Pinpoint the cell where the given text exists, returning its [X, Y] midpoint coordinate. 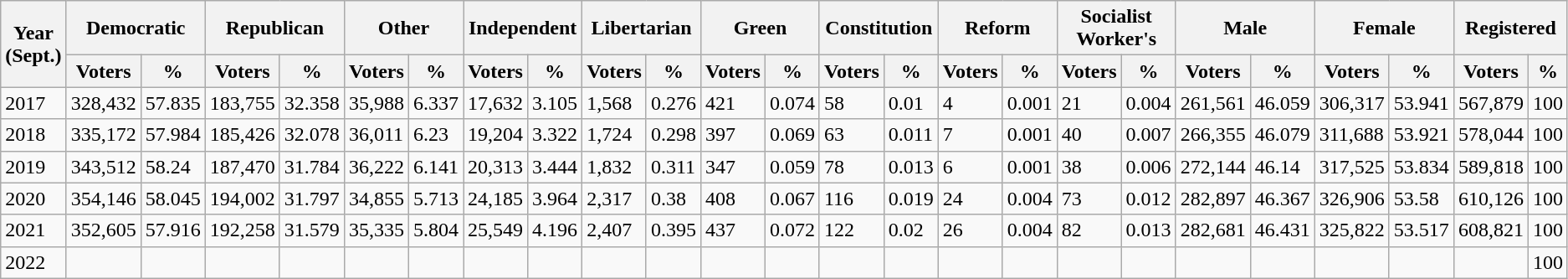
0.012 [1148, 199]
335,172 [104, 135]
306,317 [1352, 103]
25,549 [495, 230]
53.517 [1421, 230]
63 [852, 135]
194,002 [243, 199]
272,144 [1213, 167]
0.011 [910, 135]
46.079 [1282, 135]
53.921 [1421, 135]
53.834 [1421, 167]
6 [971, 167]
2,407 [614, 230]
0.298 [673, 135]
261,561 [1213, 103]
328,432 [104, 103]
0.007 [1148, 135]
2021 [33, 230]
2020 [33, 199]
31.784 [311, 167]
347 [733, 167]
Reform [997, 28]
46.14 [1282, 167]
Independent [523, 28]
57.835 [172, 103]
311,688 [1352, 135]
26 [971, 230]
0.069 [792, 135]
73 [1089, 199]
1,568 [614, 103]
589,818 [1491, 167]
1,832 [614, 167]
408 [733, 199]
Female [1384, 28]
Libertarian [642, 28]
282,681 [1213, 230]
266,355 [1213, 135]
185,426 [243, 135]
19,204 [495, 135]
325,822 [1352, 230]
24,185 [495, 199]
608,821 [1491, 230]
Republican [274, 28]
2018 [33, 135]
0.072 [792, 230]
0.311 [673, 167]
0.02 [910, 230]
282,897 [1213, 199]
437 [733, 230]
610,126 [1491, 199]
82 [1089, 230]
0.059 [792, 167]
Constitution [879, 28]
326,906 [1352, 199]
0.395 [673, 230]
58 [852, 103]
0.01 [910, 103]
32.078 [311, 135]
6.141 [435, 167]
2017 [33, 103]
35,335 [377, 230]
0.019 [910, 199]
0.074 [792, 103]
20,313 [495, 167]
36,222 [377, 167]
343,512 [104, 167]
2,317 [614, 199]
6.23 [435, 135]
2022 [33, 262]
116 [852, 199]
1,724 [614, 135]
46.367 [1282, 199]
421 [733, 103]
57.916 [172, 230]
38 [1089, 167]
192,258 [243, 230]
122 [852, 230]
567,879 [1491, 103]
53.58 [1421, 199]
317,525 [1352, 167]
57.984 [172, 135]
78 [852, 167]
3.444 [556, 167]
31.579 [311, 230]
0.276 [673, 103]
36,011 [377, 135]
6.337 [435, 103]
Other [403, 28]
0.067 [792, 199]
397 [733, 135]
Male [1245, 28]
Green [761, 28]
58.24 [172, 167]
3.322 [556, 135]
7 [971, 135]
187,470 [243, 167]
3.105 [556, 103]
46.059 [1282, 103]
4 [971, 103]
Year (Sept.) [33, 44]
3.964 [556, 199]
17,632 [495, 103]
354,146 [104, 199]
24 [971, 199]
31.797 [311, 199]
32.358 [311, 103]
21 [1089, 103]
0.38 [673, 199]
5.713 [435, 199]
46.431 [1282, 230]
578,044 [1491, 135]
Socialist Worker's [1116, 28]
4.196 [556, 230]
53.941 [1421, 103]
352,605 [104, 230]
2019 [33, 167]
Democratic [136, 28]
0.006 [1148, 167]
35,988 [377, 103]
183,755 [243, 103]
Registered [1510, 28]
5.804 [435, 230]
58.045 [172, 199]
34,855 [377, 199]
40 [1089, 135]
